Pinpoint the cell where the given text exists, returning its (x, y) midpoint coordinate. 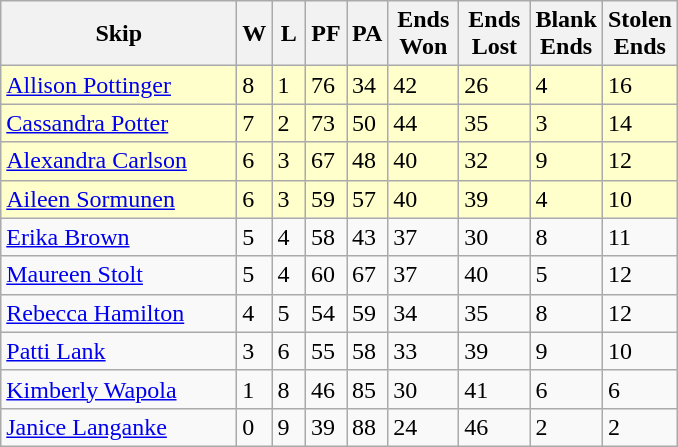
14 (640, 123)
Erika Brown (119, 237)
Blank Ends (566, 34)
7 (254, 123)
PA (366, 34)
Patti Lank (119, 351)
73 (326, 123)
Kimberly Wapola (119, 389)
26 (494, 85)
57 (366, 199)
Allison Pottinger (119, 85)
55 (326, 351)
41 (494, 389)
32 (494, 161)
Cassandra Potter (119, 123)
24 (424, 427)
Skip (119, 34)
11 (640, 237)
Rebecca Hamilton (119, 313)
44 (424, 123)
Stolen Ends (640, 34)
Maureen Stolt (119, 275)
Ends Lost (494, 34)
33 (424, 351)
60 (326, 275)
L (289, 34)
Alexandra Carlson (119, 161)
85 (366, 389)
48 (366, 161)
76 (326, 85)
43 (366, 237)
50 (366, 123)
0 (254, 427)
Aileen Sormunen (119, 199)
42 (424, 85)
PF (326, 34)
16 (640, 85)
Janice Langanke (119, 427)
54 (326, 313)
W (254, 34)
Ends Won (424, 34)
88 (366, 427)
